Capture the cell that displays the provided text and extract its [x, y] central coordinate. 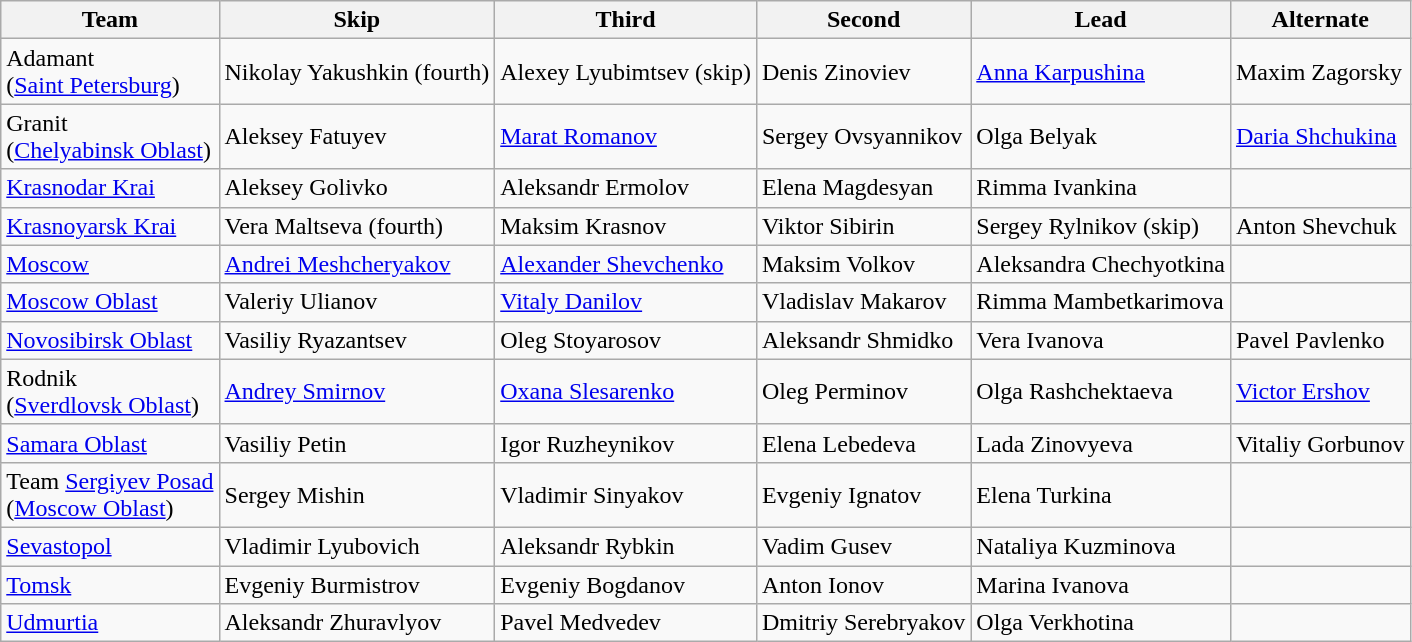
Lada Zinovyeva [1101, 443]
Novosibirsk Oblast [110, 340]
Aleksey Golivko [357, 188]
Dmitriy Serebryakov [863, 623]
Olga Belyak [1101, 136]
Evgeniy Ignatov [863, 494]
Vera Ivanova [1101, 340]
Skip [357, 20]
Vera Maltseva (fourth) [357, 226]
Denis Zinoviev [863, 72]
Elena Magdesyan [863, 188]
Tomsk [110, 585]
Moscow [110, 264]
Valeriy Ulianov [357, 302]
Pavel Pavlenko [1320, 340]
Moscow Oblast [110, 302]
Vladimir Sinyakov [626, 494]
Daria Shchukina [1320, 136]
Aleksandr Ermolov [626, 188]
Vasiliy Petin [357, 443]
Evgeniy Bogdanov [626, 585]
Alexey Lyubimtsev (skip) [626, 72]
Aleksandr Rybkin [626, 546]
Vladimir Lyubovich [357, 546]
Marina Ivanova [1101, 585]
Udmurtia [110, 623]
Olga Rashchektaeva [1101, 392]
Andrei Meshcheryakov [357, 264]
Third [626, 20]
Evgeniy Burmistrov [357, 585]
Vadim Gusev [863, 546]
Rimma Ivankina [1101, 188]
Adamant(Saint Petersburg) [110, 72]
Elena Turkina [1101, 494]
Aleksandr Shmidko [863, 340]
Oleg Stoyarosov [626, 340]
Maxim Zagorsky [1320, 72]
Andrey Smirnov [357, 392]
Lead [1101, 20]
Samara Oblast [110, 443]
Nataliya Kuzminova [1101, 546]
Sergey Ovsyannikov [863, 136]
Victor Ershov [1320, 392]
Krasnodar Krai [110, 188]
Marat Romanov [626, 136]
Vasiliy Ryazantsev [357, 340]
Alternate [1320, 20]
Anton Shevchuk [1320, 226]
Maksim Krasnov [626, 226]
Granit(Chelyabinsk Oblast) [110, 136]
Second [863, 20]
Aleksandra Chechyotkina [1101, 264]
Anton Ionov [863, 585]
Sevastopol [110, 546]
Olga Verkhotina [1101, 623]
Krasnoyarsk Krai [110, 226]
Oleg Perminov [863, 392]
Elena Lebedeva [863, 443]
Rimma Mambetkarimova [1101, 302]
Aleksey Fatuyev [357, 136]
Rodnik(Sverdlovsk Oblast) [110, 392]
Team [110, 20]
Anna Karpushina [1101, 72]
Aleksandr Zhuravlyov [357, 623]
Alexander Shevchenko [626, 264]
Vitaly Danilov [626, 302]
Sergey Mishin [357, 494]
Vladislav Makarov [863, 302]
Viktor Sibirin [863, 226]
Pavel Medvedev [626, 623]
Sergey Rylnikov (skip) [1101, 226]
Team Sergiyev Posad(Moscow Oblast) [110, 494]
Maksim Volkov [863, 264]
Nikolay Yakushkin (fourth) [357, 72]
Igor Ruzheynikov [626, 443]
Vitaliy Gorbunov [1320, 443]
Oxana Slesarenko [626, 392]
